Extract the (x, y) coordinate from the center of the cell holding the provided text.  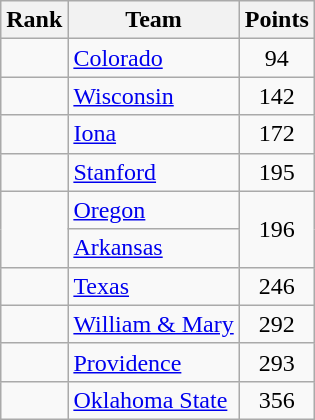
Arkansas (154, 248)
246 (276, 286)
Points (276, 20)
195 (276, 172)
Team (154, 20)
Wisconsin (154, 96)
Rank (34, 20)
Texas (154, 286)
293 (276, 362)
356 (276, 400)
Stanford (154, 172)
142 (276, 96)
292 (276, 324)
196 (276, 229)
94 (276, 58)
Oklahoma State (154, 400)
172 (276, 134)
Oregon (154, 210)
Iona (154, 134)
Providence (154, 362)
Colorado (154, 58)
William & Mary (154, 324)
